Locate the cell with the specified text and output its (x, y) center coordinate. 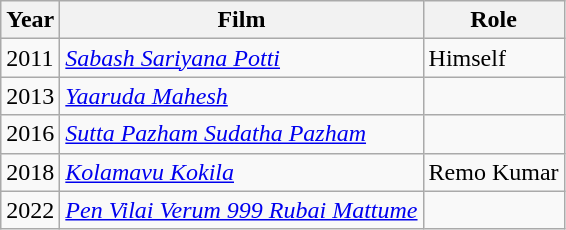
2011 (30, 58)
Remo Kumar (494, 172)
2013 (30, 96)
Sutta Pazham Sudatha Pazham (242, 134)
Sabash Sariyana Potti (242, 58)
2016 (30, 134)
2018 (30, 172)
2022 (30, 210)
Year (30, 20)
Role (494, 20)
Pen Vilai Verum 999 Rubai Mattume (242, 210)
Himself (494, 58)
Film (242, 20)
Yaaruda Mahesh (242, 96)
Kolamavu Kokila (242, 172)
